Scan for the cell matching the given text and deliver its (X, Y) coordinate at center. 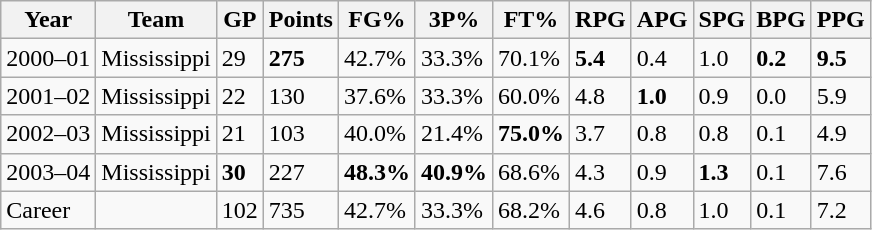
0.2 (781, 58)
4.9 (840, 134)
Points (300, 20)
60.0% (532, 96)
2000–01 (48, 58)
7.2 (840, 210)
68.6% (532, 172)
21.4% (454, 134)
130 (300, 96)
75.0% (532, 134)
3P% (454, 20)
APG (662, 20)
102 (240, 210)
227 (300, 172)
5.4 (601, 58)
4.6 (601, 210)
9.5 (840, 58)
5.9 (840, 96)
70.1% (532, 58)
4.8 (601, 96)
48.3% (376, 172)
29 (240, 58)
40.0% (376, 134)
22 (240, 96)
FT% (532, 20)
21 (240, 134)
Team (156, 20)
103 (300, 134)
0.0 (781, 96)
2003–04 (48, 172)
GP (240, 20)
37.6% (376, 96)
Career (48, 210)
1.3 (722, 172)
Year (48, 20)
30 (240, 172)
FG% (376, 20)
275 (300, 58)
2001–02 (48, 96)
BPG (781, 20)
RPG (601, 20)
4.3 (601, 172)
7.6 (840, 172)
PPG (840, 20)
3.7 (601, 134)
40.9% (454, 172)
735 (300, 210)
SPG (722, 20)
2002–03 (48, 134)
0.4 (662, 58)
68.2% (532, 210)
